Output the [X, Y] coordinate of the center of the cell containing the given text.  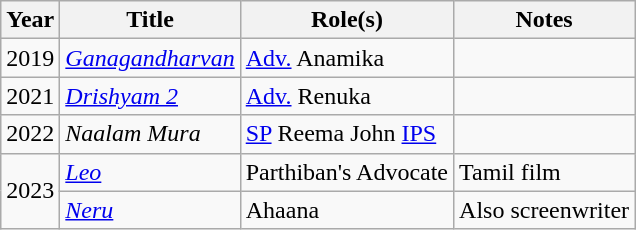
Ganagandharvan [150, 58]
2021 [30, 96]
2019 [30, 58]
Role(s) [346, 20]
SP Reema John IPS [346, 134]
2023 [30, 191]
Adv. Anamika [346, 58]
Drishyam 2 [150, 96]
Adv. Renuka [346, 96]
Neru [150, 210]
Year [30, 20]
Naalam Mura [150, 134]
Title [150, 20]
Tamil film [544, 172]
Also screenwriter [544, 210]
Ahaana [346, 210]
2022 [30, 134]
Leo [150, 172]
Parthiban's Advocate [346, 172]
Notes [544, 20]
